Search for the cell housing the specified text and yield its [x, y] center coordinate. 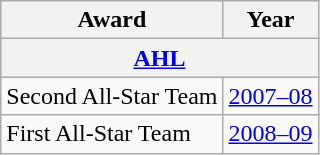
Award [112, 20]
Year [270, 20]
Second All-Star Team [112, 96]
First All-Star Team [112, 134]
2008–09 [270, 134]
2007–08 [270, 96]
AHL [160, 58]
